Return the [x, y] coordinate for the center point of the cell that contains the specified text.  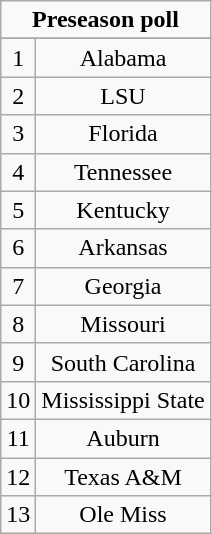
1 [18, 58]
Kentucky [123, 210]
3 [18, 134]
Missouri [123, 324]
Florida [123, 134]
Alabama [123, 58]
9 [18, 362]
10 [18, 400]
13 [18, 515]
5 [18, 210]
South Carolina [123, 362]
8 [18, 324]
Ole Miss [123, 515]
Mississippi State [123, 400]
4 [18, 172]
Preseason poll [106, 20]
7 [18, 286]
12 [18, 477]
Tennessee [123, 172]
2 [18, 96]
LSU [123, 96]
Texas A&M [123, 477]
Auburn [123, 438]
11 [18, 438]
6 [18, 248]
Arkansas [123, 248]
Georgia [123, 286]
